Identify which cell holds the provided text, then report its (X, Y) central coordinate. 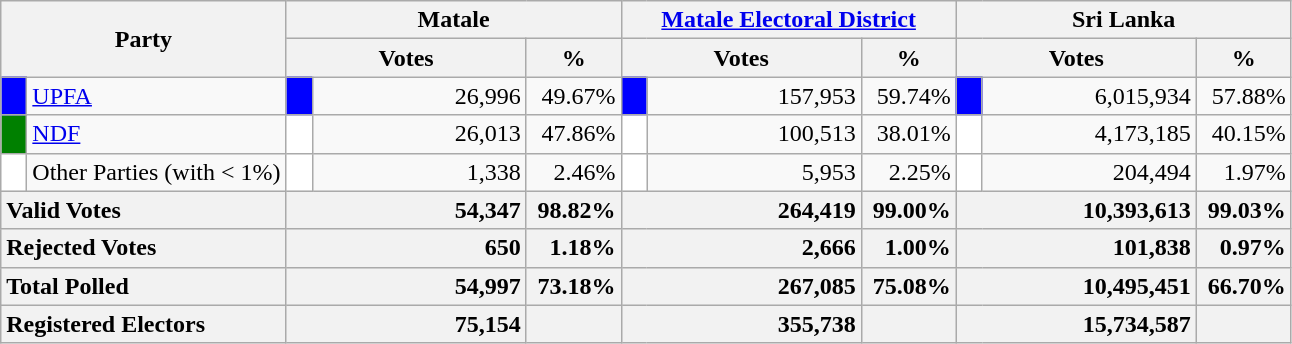
Rejected Votes (144, 248)
Valid Votes (144, 210)
99.00% (908, 210)
26,013 (419, 134)
26,996 (419, 96)
66.70% (1244, 286)
75.08% (908, 286)
204,494 (1089, 172)
0.97% (1244, 248)
1,338 (419, 172)
10,495,451 (1076, 286)
40.15% (1244, 134)
100,513 (754, 134)
1.00% (908, 248)
99.03% (1244, 210)
Sri Lanka (1124, 20)
59.74% (908, 96)
650 (406, 248)
4,173,185 (1089, 134)
57.88% (1244, 96)
Other Parties (with < 1%) (156, 172)
2,666 (741, 248)
355,738 (741, 324)
267,085 (741, 286)
15,734,587 (1076, 324)
NDF (156, 134)
264,419 (741, 210)
Matale Electoral District (788, 20)
1.18% (574, 248)
UPFA (156, 96)
101,838 (1076, 248)
2.25% (908, 172)
73.18% (574, 286)
38.01% (908, 134)
5,953 (754, 172)
10,393,613 (1076, 210)
98.82% (574, 210)
Total Polled (144, 286)
157,953 (754, 96)
1.97% (1244, 172)
6,015,934 (1089, 96)
Matale (454, 20)
47.86% (574, 134)
54,997 (406, 286)
75,154 (406, 324)
2.46% (574, 172)
Party (144, 39)
Registered Electors (144, 324)
54,347 (406, 210)
49.67% (574, 96)
